Search for the cell housing the specified text and yield its (x, y) center coordinate. 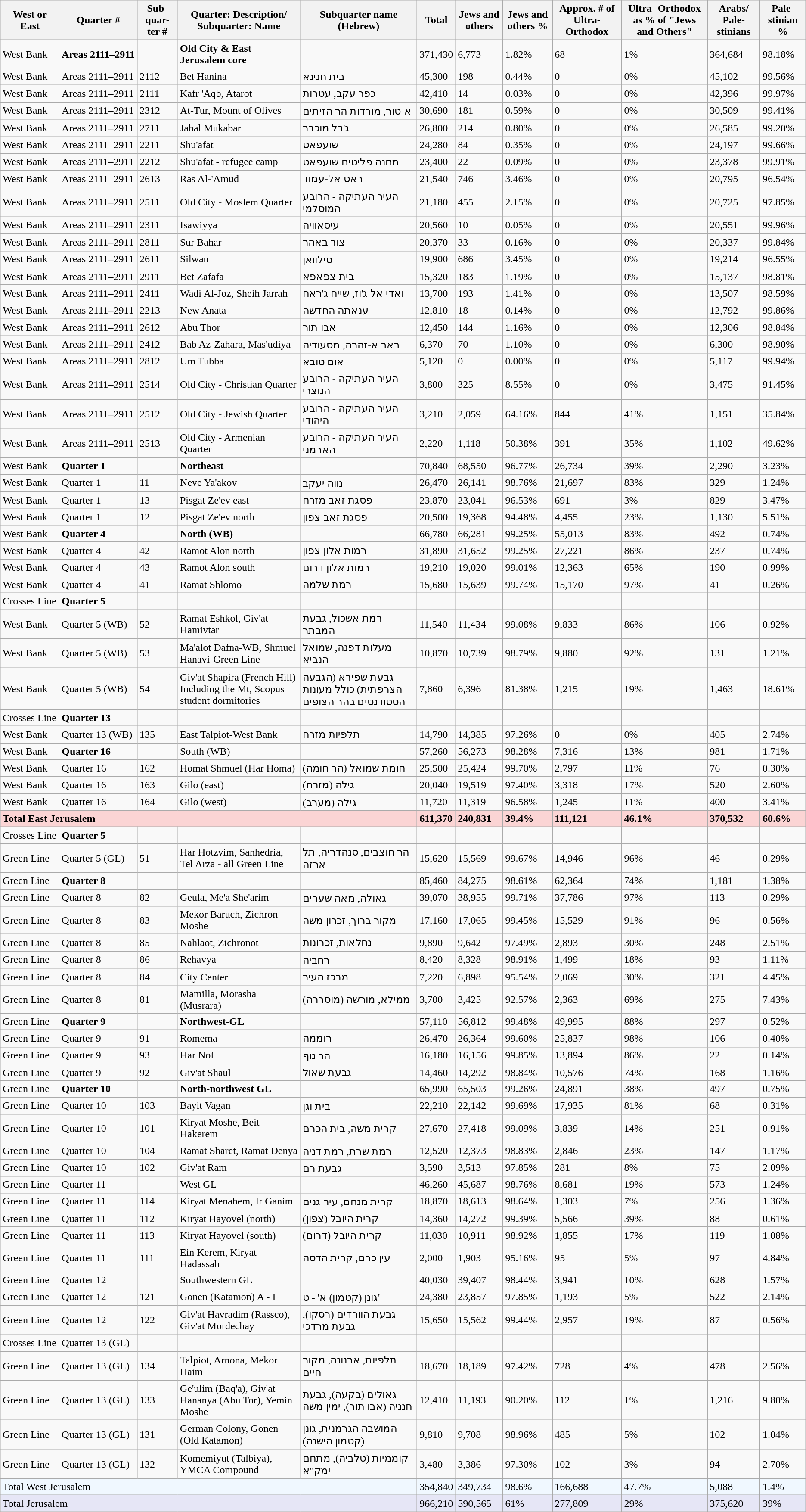
Total Jerusalem (209, 1503)
49,995 (587, 1021)
6,898 (479, 977)
75 (734, 1168)
3,839 (587, 1129)
25,500 (437, 768)
Gonen (Katamon) A - I (239, 1297)
8% (665, 1168)
15,569 (479, 858)
10,576 (587, 1073)
גאולים (בקעה), גבעת חנניה (אבו תור), ימין משה (359, 1400)
10,911 (479, 1235)
Sur Bahar (239, 242)
Old City & East Jerusalem core (239, 54)
East Talpiot-West Bank (239, 734)
114 (157, 1201)
19,900 (437, 259)
144 (479, 327)
Gilo (west) (239, 802)
68,550 (479, 466)
99.97% (783, 93)
קרית משה, בית הכרם (359, 1129)
6,370 (437, 345)
Quarter # (98, 20)
Giv'at Shapira (French Hill) Including the Mt, Scopus student dormitories (239, 689)
99.01% (528, 568)
21,697 (587, 483)
Jews and others % (528, 20)
Talpiot, Arnona, Mekor Haim (239, 1366)
98.92% (528, 1235)
29% (665, 1503)
3.47% (783, 500)
95 (587, 1258)
9.80% (783, 1400)
11,319 (479, 802)
Bayit Vagan (239, 1106)
West GL (239, 1185)
13% (665, 751)
2,846 (587, 1151)
Quarter 5 (GL) (98, 858)
17,935 (587, 1106)
2711 (157, 128)
98.59% (783, 293)
26,585 (734, 128)
56,273 (479, 751)
Quarter 13 (98, 718)
0.16% (528, 242)
מחנה פליטים שועפאט (359, 162)
קוממיות (טלביה), מתחם ימק"א (359, 1464)
42,396 (734, 93)
4.45% (783, 977)
85 (157, 943)
2.51% (783, 943)
1.71% (783, 751)
23,400 (437, 162)
2911 (157, 277)
24,197 (734, 145)
North-northwest GL (239, 1089)
7,316 (587, 751)
Giv'at Havradim (Rassco), Giv'at Mordechay (239, 1320)
15,137 (734, 277)
Har Nof (239, 1055)
רחביה (359, 960)
0.80% (528, 128)
2613 (157, 179)
65% (665, 568)
א-טור, מורדות הר הזיתים (359, 111)
12,410 (437, 1400)
99.85% (528, 1055)
Rehavya (239, 960)
96.77% (528, 466)
1,216 (734, 1400)
20,500 (437, 517)
Total West Jerusalem (209, 1487)
92% (665, 653)
27,670 (437, 1129)
10,870 (437, 653)
1.36% (783, 1201)
691 (587, 500)
99.45% (528, 920)
61% (528, 1503)
14,790 (437, 734)
31,652 (479, 551)
10% (665, 1280)
Ultra- Orthodox as % of "Jews and Others" (665, 20)
New Anata (239, 311)
תלפיות מזרח (359, 734)
20,040 (437, 785)
9,890 (437, 943)
רמת אשכול, גבעת המבתר (359, 624)
Nahlaot, Zichronot (239, 943)
101 (157, 1129)
76 (734, 768)
Northeast (239, 466)
Kiryat Moshe, Beit Hakerem (239, 1129)
3,386 (479, 1464)
70 (479, 345)
97.30% (528, 1464)
2513 (157, 443)
0.30% (783, 768)
2512 (157, 414)
99.08% (528, 624)
96.54% (783, 179)
פסגת זאב צפון (359, 517)
26,364 (479, 1038)
12 (157, 517)
122 (157, 1320)
97.42% (528, 1366)
18 (479, 311)
95.54% (528, 977)
7,860 (437, 689)
99.67% (528, 858)
405 (734, 734)
15,650 (437, 1320)
2311 (157, 225)
98.81% (783, 277)
Southwestern GL (239, 1280)
At-Tur, Mount of Olives (239, 111)
1.38% (783, 881)
רוממה (359, 1038)
96.55% (783, 259)
492 (734, 534)
99.48% (528, 1021)
4% (665, 1366)
27,418 (479, 1129)
בית צפאפא (359, 277)
0.99% (783, 568)
0.91% (783, 1129)
54 (157, 689)
99.60% (528, 1038)
12,450 (437, 327)
Ein Kerem, Kiryat Hadassah (239, 1258)
53 (157, 653)
98.79% (528, 653)
297 (734, 1021)
43 (157, 568)
98.18% (783, 54)
7,220 (437, 977)
39,070 (437, 898)
69% (665, 999)
497 (734, 1089)
Isawiyya (239, 225)
94.48% (528, 517)
2,000 (437, 1258)
5,566 (587, 1219)
35% (665, 443)
11,720 (437, 802)
64.16% (528, 414)
Pisgat Ze'ev north (239, 517)
27,221 (587, 551)
14,460 (437, 1073)
Ras Al-'Amud (239, 179)
82 (157, 898)
2.14% (783, 1297)
2111 (157, 93)
Silwan (239, 259)
Kafr 'Aqb, Atarot (239, 93)
העיר העתיקה - הרובע הארמני (359, 443)
98.28% (528, 751)
Kiryat Hayovel (north) (239, 1219)
11,540 (437, 624)
56,812 (479, 1021)
Ramot Alon north (239, 551)
400 (734, 802)
11,030 (437, 1235)
40,030 (437, 1280)
26,800 (437, 128)
92 (157, 1073)
371,430 (437, 54)
מרכז העיר (359, 977)
18,189 (479, 1366)
0.03% (528, 93)
גבעת רם (359, 1168)
0.09% (528, 162)
2611 (157, 259)
256 (734, 1201)
1.4% (783, 1487)
נווה יעקב (359, 483)
אבו תור (359, 327)
30,690 (437, 111)
2.09% (783, 1168)
Um Tubba (239, 361)
Bet Zafafa (239, 277)
גבעת שפירא (הגבעה הצרפתית) כולל מעונות הסטודנטים בהר הצופים (359, 689)
99.91% (783, 162)
בית וגן (359, 1106)
2.70% (783, 1464)
98% (665, 1038)
8,681 (587, 1185)
99.94% (783, 361)
העיר העתיקה - הרובע היהודי (359, 414)
Ramat Eshkol, Giv'at Hamivtar (239, 624)
Ramat Sharet, Ramat Denya (239, 1151)
2112 (157, 77)
981 (734, 751)
49.62% (783, 443)
0.05% (528, 225)
14,946 (587, 858)
628 (734, 1280)
0.35% (528, 145)
1.17% (783, 1151)
166,688 (587, 1487)
עין כרם, קרית הדסה (359, 1258)
3,425 (479, 999)
Subquarter name (Hebrew) (359, 20)
99.26% (528, 1089)
3,941 (587, 1280)
סילוואן (359, 259)
0.00% (528, 361)
גילה (מערב) (359, 802)
18.61% (783, 689)
57,110 (437, 1021)
99.44% (528, 1320)
5.51% (783, 517)
96 (734, 920)
15,529 (587, 920)
91.45% (783, 385)
17,160 (437, 920)
97.49% (528, 943)
163 (157, 785)
96.58% (528, 802)
98.96% (528, 1435)
9,833 (587, 624)
1.82% (528, 54)
364,684 (734, 54)
590,565 (479, 1503)
55,013 (587, 534)
City Center (239, 977)
מקור ברוך, זכרון משה (359, 920)
ג'בל מוכבר (359, 128)
135 (157, 734)
98.6% (528, 1487)
99.69% (528, 1106)
391 (587, 443)
2211 (157, 145)
0.92% (783, 624)
פסגת זאב מזרח (359, 500)
0.31% (783, 1106)
30,509 (734, 111)
1,215 (587, 689)
12,306 (734, 327)
14,292 (479, 1073)
83 (157, 920)
12,373 (479, 1151)
24,891 (587, 1089)
573 (734, 1185)
0.75% (783, 1089)
16,180 (437, 1055)
51 (157, 858)
Jews and others (479, 20)
99.74% (528, 585)
0.59% (528, 111)
1.04% (783, 1435)
98.61% (528, 881)
1.57% (783, 1280)
251 (734, 1129)
478 (734, 1366)
10,739 (479, 653)
70,840 (437, 466)
686 (479, 259)
1.19% (528, 277)
99.41% (783, 111)
12,520 (437, 1151)
1,303 (587, 1201)
1,463 (734, 689)
7.43% (783, 999)
18,670 (437, 1366)
1,499 (587, 960)
88 (734, 1219)
Northwest-GL (239, 1021)
57,260 (437, 751)
Ma'alot Dafna-WB, Shmuel Hanavi-Green Line (239, 653)
520 (734, 785)
95.16% (528, 1258)
20,560 (437, 225)
9,810 (437, 1435)
31,890 (437, 551)
99.84% (783, 242)
277,809 (587, 1503)
134 (157, 1366)
84,275 (479, 881)
קרית מנחם, עיר גנים (359, 1201)
2213 (157, 311)
98.64% (528, 1201)
Quarter: Description/ Subquarter: Name (239, 20)
2,220 (437, 443)
Sub- quar- ter # (157, 20)
19,368 (479, 517)
Kiryat Menahem, Ir Ganim (239, 1201)
1.08% (783, 1235)
20,551 (734, 225)
Pisgat Ze'ev east (239, 500)
12,810 (437, 311)
12,792 (734, 311)
Bet Hanina (239, 77)
6,300 (734, 345)
42,410 (437, 93)
99.86% (783, 311)
Har Hotzvim, Sanhedria, Tel Arza - all Green Line (239, 858)
99.20% (783, 128)
גבעת הוורדים (רסקו), גבעת מרדכי (359, 1320)
21,180 (437, 202)
עיסאוויה (359, 225)
הר חוצבים, סנהדריה, תל ארזה (359, 858)
ואדי אל ג'וז, שייח ג'ראח (359, 293)
52 (157, 624)
746 (479, 179)
81% (665, 1106)
6,396 (479, 689)
111,121 (587, 819)
3.45% (528, 259)
14,385 (479, 734)
25,837 (587, 1038)
164 (157, 802)
ממילא, מורשה (מוסררה) (359, 999)
8,420 (437, 960)
כפר עקב, עטרות (359, 93)
90.20% (528, 1400)
2.60% (783, 785)
Abu Thor (239, 327)
2.56% (783, 1366)
גאולה, מאה שערים (359, 898)
370,532 (734, 819)
רמת שלמה (359, 585)
96% (665, 858)
19,519 (479, 785)
26,734 (587, 466)
65,990 (437, 1089)
321 (734, 977)
85,460 (437, 881)
2.15% (528, 202)
Shu'afat - refugee camp (239, 162)
Shu'afat (239, 145)
3,475 (734, 385)
2,957 (587, 1320)
3.46% (528, 179)
רמות אלון צפון (359, 551)
3.41% (783, 802)
81 (157, 999)
13,700 (437, 293)
בית חנינא (359, 77)
22,210 (437, 1106)
4,455 (587, 517)
728 (587, 1366)
Ramat Shlomo (239, 585)
גונן (קטמון) א' - ט' (359, 1297)
שועפאט (359, 145)
העיר העתיקה - הרובע המוסלמי (359, 202)
41% (665, 414)
14 (479, 93)
9,642 (479, 943)
38,955 (479, 898)
38% (665, 1089)
German Colony, Gonen (Old Katamon) (239, 1435)
0.61% (783, 1219)
קרית היובל (דרום) (359, 1235)
248 (734, 943)
1,903 (479, 1258)
18% (665, 960)
Ge'ulim (Baq'a), Giv'at Hananya (Abu Tor), Yemin Moshe (239, 1400)
23,041 (479, 500)
66,780 (437, 534)
98.44% (528, 1280)
3,318 (587, 785)
Romema (239, 1038)
99.96% (783, 225)
1,102 (734, 443)
9,708 (479, 1435)
Old City - Jewish Quarter (239, 414)
81.38% (528, 689)
15,170 (587, 585)
Wadi Al-Joz, Sheih Jarrah (239, 293)
97.26% (528, 734)
23,378 (734, 162)
111 (157, 1258)
באב א-זהרה, מסעודיה (359, 345)
2612 (157, 327)
Mekor Baruch, Zichron Moshe (239, 920)
רמת שרת, רמת דניה (359, 1151)
88% (665, 1021)
91% (665, 920)
תלפיות, ארנונה, מקור חיים (359, 1366)
Old City - Armenian Quarter (239, 443)
46 (734, 858)
Total East Jerusalem (209, 819)
Neve Ya'akov (239, 483)
16,156 (479, 1055)
86 (157, 960)
522 (734, 1297)
1,151 (734, 414)
2411 (157, 293)
133 (157, 1400)
103 (157, 1106)
4.84% (783, 1258)
Jabal Mukabar (239, 128)
10 (479, 225)
96.53% (528, 500)
375,620 (734, 1503)
South (WB) (239, 751)
60.6% (783, 819)
966,210 (437, 1503)
1,245 (587, 802)
20,725 (734, 202)
1.11% (783, 960)
Pale- stinian % (783, 20)
21,540 (437, 179)
2412 (157, 345)
20,795 (734, 179)
17,065 (479, 920)
3,210 (437, 414)
97.40% (528, 785)
91 (157, 1038)
183 (479, 277)
39,407 (479, 1280)
11,193 (479, 1400)
98.83% (528, 1151)
3,480 (437, 1464)
92.57% (528, 999)
15,639 (479, 585)
Gilo (east) (239, 785)
98.91% (528, 960)
45,687 (479, 1185)
אום טובא (359, 361)
1,181 (734, 881)
2.74% (783, 734)
1,118 (479, 443)
0.52% (783, 1021)
18,613 (479, 1201)
Old City - Moslem Quarter (239, 202)
15,620 (437, 858)
2312 (157, 111)
20,337 (734, 242)
מעלות דפנה, שמואל הנביא (359, 653)
הר נוף (359, 1055)
325 (479, 385)
42 (157, 551)
132 (157, 1464)
7% (665, 1201)
98.90% (783, 345)
צור באהר (359, 242)
237 (734, 551)
5,120 (437, 361)
829 (734, 500)
275 (734, 999)
97 (734, 1258)
13,894 (587, 1055)
ענאתה החדשה (359, 311)
35.84% (783, 414)
העיר העתיקה - הרובע הנוצרי (359, 385)
15,562 (479, 1320)
168 (734, 1073)
37,786 (587, 898)
רמות אלון דרום (359, 568)
קרית היובל (צפון) (359, 1219)
485 (587, 1435)
2212 (157, 162)
Mamilla, Morasha (Musrara) (239, 999)
23,857 (479, 1297)
8.55% (528, 385)
Giv'at Shaul (239, 1073)
349,734 (479, 1487)
50.38% (528, 443)
5,088 (734, 1487)
Quarter 13 (WB) (98, 734)
99.09% (528, 1129)
Approx. # of Ultra- Orthodox (587, 20)
6,773 (479, 54)
ראס אל-עמוד (359, 179)
1,855 (587, 1235)
Total (437, 20)
3,800 (437, 385)
1.41% (528, 293)
611,370 (437, 819)
1,193 (587, 1297)
1,130 (734, 517)
3.23% (783, 466)
119 (734, 1235)
162 (157, 768)
19,210 (437, 568)
193 (479, 293)
181 (479, 111)
Homat Shmuel (Har Homa) (239, 768)
62,364 (587, 881)
844 (587, 414)
2511 (157, 202)
99.39% (528, 1219)
12,363 (587, 568)
354,840 (437, 1487)
281 (587, 1168)
190 (734, 568)
Old City - Christian Quarter (239, 385)
22,142 (479, 1106)
66,281 (479, 534)
23,870 (437, 500)
65,503 (479, 1089)
11 (157, 483)
240,831 (479, 819)
Ramot Alon south (239, 568)
45,102 (734, 77)
2,363 (587, 999)
19,020 (479, 568)
Komemiyut (Talbiya), YMCA Compound (239, 1464)
5,117 (734, 361)
המושבה הגרמנית, גונן (קטמון הישנה) (359, 1435)
2812 (157, 361)
0.40% (783, 1038)
1.10% (528, 345)
121 (157, 1297)
3,590 (437, 1168)
33 (479, 242)
2,059 (479, 414)
18,870 (437, 1201)
Arabs/ Pale- stinians (734, 20)
13 (157, 500)
9,880 (587, 653)
15,320 (437, 277)
47.7% (665, 1487)
נחלאות, זכרונות (359, 943)
11,434 (479, 624)
24,280 (437, 145)
39.4% (528, 819)
14,272 (479, 1219)
87 (734, 1320)
99.71% (528, 898)
חומת שמואל (הר חומה) (359, 768)
North (WB) (239, 534)
3,513 (479, 1168)
19,214 (734, 259)
Bab Az-Zahara, Mas'udiya (239, 345)
8,328 (479, 960)
West or East (30, 20)
2514 (157, 385)
455 (479, 202)
94 (734, 1464)
2,893 (587, 943)
45,300 (437, 77)
26,141 (479, 483)
1.21% (783, 653)
13,507 (734, 293)
25,424 (479, 768)
גבעת שאול (359, 1073)
46,260 (437, 1185)
198 (479, 77)
329 (734, 483)
214 (479, 128)
2811 (157, 242)
147 (734, 1151)
2,797 (587, 768)
גילה (מזרח) (359, 785)
0.44% (528, 77)
3,700 (437, 999)
104 (157, 1151)
0.26% (783, 585)
Giv'at Ram (239, 1168)
20,370 (437, 242)
14% (665, 1129)
24,380 (437, 1297)
2,069 (587, 977)
99.66% (783, 145)
46.1% (665, 819)
Geula, Me'a She'arim (239, 898)
15,680 (437, 585)
Kiryat Hayovel (south) (239, 1235)
2,290 (734, 466)
14,360 (437, 1219)
99.70% (528, 768)
99.56% (783, 77)
